Scan for the cell matching the given text and deliver its [x, y] coordinate at center. 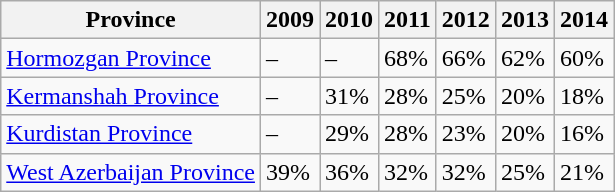
West Azerbaijan Province [131, 172]
Hormozgan Province [131, 58]
18% [584, 96]
29% [350, 134]
60% [584, 58]
2014 [584, 20]
16% [584, 134]
Kurdistan Province [131, 134]
2012 [466, 20]
68% [408, 58]
23% [466, 134]
2010 [350, 20]
36% [350, 172]
Kermanshah Province [131, 96]
2009 [290, 20]
39% [290, 172]
31% [350, 96]
66% [466, 58]
62% [524, 58]
2011 [408, 20]
2013 [524, 20]
Province [131, 20]
21% [584, 172]
